Extract the [X, Y] coordinate from the center of the cell holding the provided text.  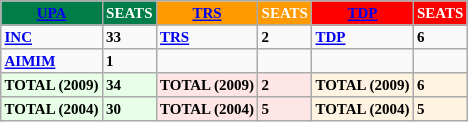
INC [52, 37]
UPA [52, 13]
AIMIM [52, 61]
30 [129, 109]
1 [129, 61]
33 [129, 37]
34 [129, 85]
